Determine the (x, y) coordinate at the center of the cell enclosing the given text.  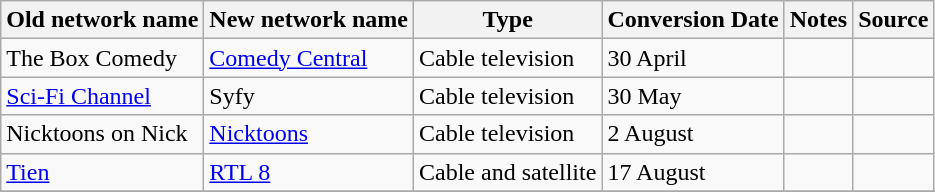
Cable and satellite (508, 172)
Notes (818, 20)
RTL 8 (309, 172)
2 August (693, 134)
Comedy Central (309, 58)
17 August (693, 172)
Old network name (102, 20)
Conversion Date (693, 20)
Type (508, 20)
The Box Comedy (102, 58)
Tien (102, 172)
30 April (693, 58)
Source (894, 20)
30 May (693, 96)
Nicktoons on Nick (102, 134)
Nicktoons (309, 134)
Sci-Fi Channel (102, 96)
New network name (309, 20)
Syfy (309, 96)
